Pinpoint the cell where the given text exists, returning its [X, Y] midpoint coordinate. 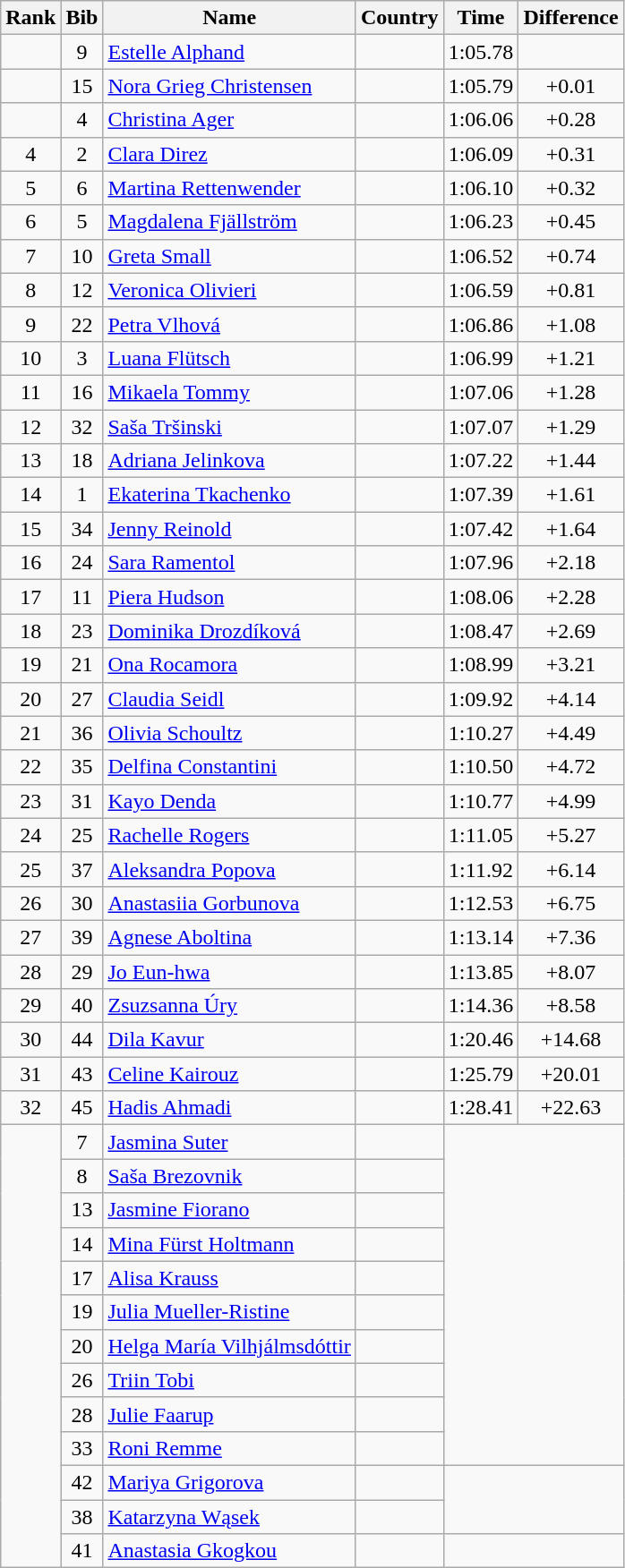
1:05.78 [481, 52]
Bib [82, 18]
Roni Remme [229, 1448]
Ekaterina Tkachenko [229, 495]
1:06.06 [481, 120]
Olivia Schoultz [229, 733]
Veronica Olivieri [229, 290]
1:06.86 [481, 324]
+2.28 [571, 597]
45 [82, 1108]
1:25.79 [481, 1074]
1:06.99 [481, 358]
40 [82, 1006]
33 [82, 1448]
Nora Grieg Christensen [229, 86]
Name [229, 18]
+4.72 [571, 767]
Rachelle Rogers [229, 835]
1:07.06 [481, 392]
1:08.06 [481, 597]
+14.68 [571, 1040]
+2.18 [571, 563]
Sara Ramentol [229, 563]
Delfina Constantini [229, 767]
+0.74 [571, 256]
Martina Rettenwender [229, 188]
Saša Tršinski [229, 427]
1:20.46 [481, 1040]
Anastasia Gkogkou [229, 1551]
+7.36 [571, 937]
+0.45 [571, 222]
Mina Fürst Holtmann [229, 1244]
Mikaela Tommy [229, 392]
36 [82, 733]
1:09.92 [481, 699]
+1.28 [571, 392]
Triin Tobi [229, 1380]
1:28.41 [481, 1108]
+2.69 [571, 631]
Clara Direz [229, 154]
+4.49 [571, 733]
Adriana Jelinkova [229, 461]
Jasmina Suter [229, 1142]
Luana Flütsch [229, 358]
1:13.14 [481, 937]
Mariya Grigorova [229, 1482]
Country [399, 18]
Estelle Alphand [229, 52]
Julie Faarup [229, 1414]
1:12.53 [481, 903]
1:14.36 [481, 1006]
39 [82, 937]
Jasmine Fiorano [229, 1210]
Difference [571, 18]
1:10.27 [481, 733]
Saša Brezovnik [229, 1176]
34 [82, 529]
1:07.39 [481, 495]
1:11.05 [481, 835]
42 [82, 1482]
Piera Hudson [229, 597]
Petra Vlhová [229, 324]
Agnese Aboltina [229, 937]
Hadis Ahmadi [229, 1108]
+1.08 [571, 324]
+20.01 [571, 1074]
+1.29 [571, 427]
43 [82, 1074]
Kayo Denda [229, 801]
1:07.07 [481, 427]
1:07.42 [481, 529]
+0.31 [571, 154]
1:13.85 [481, 971]
+8.58 [571, 1006]
Zsuzsanna Úry [229, 1006]
Dila Kavur [229, 1040]
Celine Kairouz [229, 1074]
1:10.77 [481, 801]
Rank [30, 18]
1:06.52 [481, 256]
Magdalena Fjällström [229, 222]
+4.14 [571, 699]
1:07.96 [481, 563]
1:08.99 [481, 665]
1:08.47 [481, 631]
1:06.10 [481, 188]
+22.63 [571, 1108]
Ona Rocamora [229, 665]
1:11.92 [481, 869]
Jenny Reinold [229, 529]
Alisa Krauss [229, 1278]
1:06.09 [481, 154]
1:07.22 [481, 461]
38 [82, 1517]
Anastasiia Gorbunova [229, 903]
+0.32 [571, 188]
+1.21 [571, 358]
Julia Mueller-Ristine [229, 1312]
Christina Ager [229, 120]
+1.61 [571, 495]
37 [82, 869]
3 [82, 358]
44 [82, 1040]
35 [82, 767]
Claudia Seidl [229, 699]
+1.64 [571, 529]
Katarzyna Wąsek [229, 1517]
Time [481, 18]
1:10.50 [481, 767]
+6.75 [571, 903]
+0.81 [571, 290]
+0.01 [571, 86]
+6.14 [571, 869]
+1.44 [571, 461]
41 [82, 1551]
Aleksandra Popova [229, 869]
Dominika Drozdíková [229, 631]
1:05.79 [481, 86]
+4.99 [571, 801]
+3.21 [571, 665]
1:06.23 [481, 222]
2 [82, 154]
Jo Eun-hwa [229, 971]
Helga María Vilhjálmsdóttir [229, 1346]
+8.07 [571, 971]
+0.28 [571, 120]
+5.27 [571, 835]
1:06.59 [481, 290]
1 [82, 495]
Greta Small [229, 256]
